Find where the given text appears and provide that cell's center as (X, Y) coordinate. 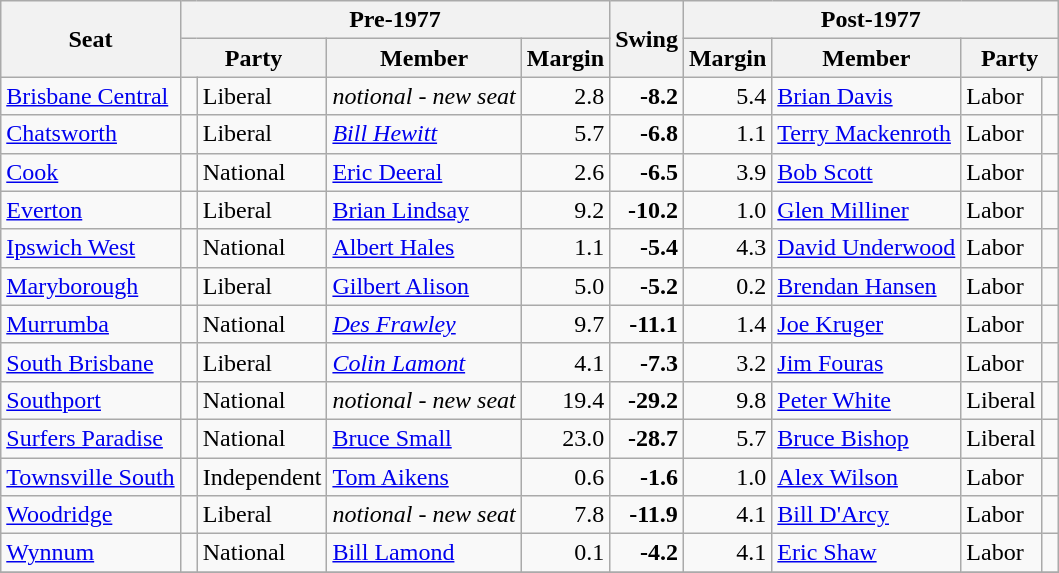
Ipswich West (90, 248)
Alex Wilson (866, 477)
Glen Milliner (866, 210)
-1.6 (647, 477)
7.8 (565, 515)
Terry Mackenroth (866, 134)
2.8 (565, 96)
Brian Davis (866, 96)
Murrumba (90, 324)
David Underwood (866, 248)
3.9 (727, 172)
-28.7 (647, 438)
-11.1 (647, 324)
Brisbane Central (90, 96)
South Brisbane (90, 362)
-10.2 (647, 210)
-8.2 (647, 96)
Chatsworth (90, 134)
Peter White (866, 400)
-11.9 (647, 515)
3.2 (727, 362)
Bob Scott (866, 172)
Brian Lindsay (424, 210)
Wynnum (90, 553)
-5.2 (647, 286)
5.0 (565, 286)
Bruce Small (424, 438)
Surfers Paradise (90, 438)
Everton (90, 210)
Bill D'Arcy (866, 515)
-5.4 (647, 248)
-4.2 (647, 553)
Swing (647, 39)
-6.5 (647, 172)
Southport (90, 400)
Cook (90, 172)
23.0 (565, 438)
9.8 (727, 400)
9.7 (565, 324)
Independent (262, 477)
5.4 (727, 96)
-7.3 (647, 362)
Eric Shaw (866, 553)
Pre-1977 (395, 20)
Bill Hewitt (424, 134)
0.1 (565, 553)
Maryborough (90, 286)
Bruce Bishop (866, 438)
2.6 (565, 172)
19.4 (565, 400)
-6.8 (647, 134)
Joe Kruger (866, 324)
Townsville South (90, 477)
Colin Lamont (424, 362)
Seat (90, 39)
Eric Deeral (424, 172)
1.4 (727, 324)
Woodridge (90, 515)
Post-1977 (870, 20)
Des Frawley (424, 324)
Gilbert Alison (424, 286)
Jim Fouras (866, 362)
4.3 (727, 248)
9.2 (565, 210)
0.2 (727, 286)
Albert Hales (424, 248)
0.6 (565, 477)
Bill Lamond (424, 553)
Brendan Hansen (866, 286)
Tom Aikens (424, 477)
-29.2 (647, 400)
